Return the [X, Y] coordinate for the center point of the cell that contains the specified text.  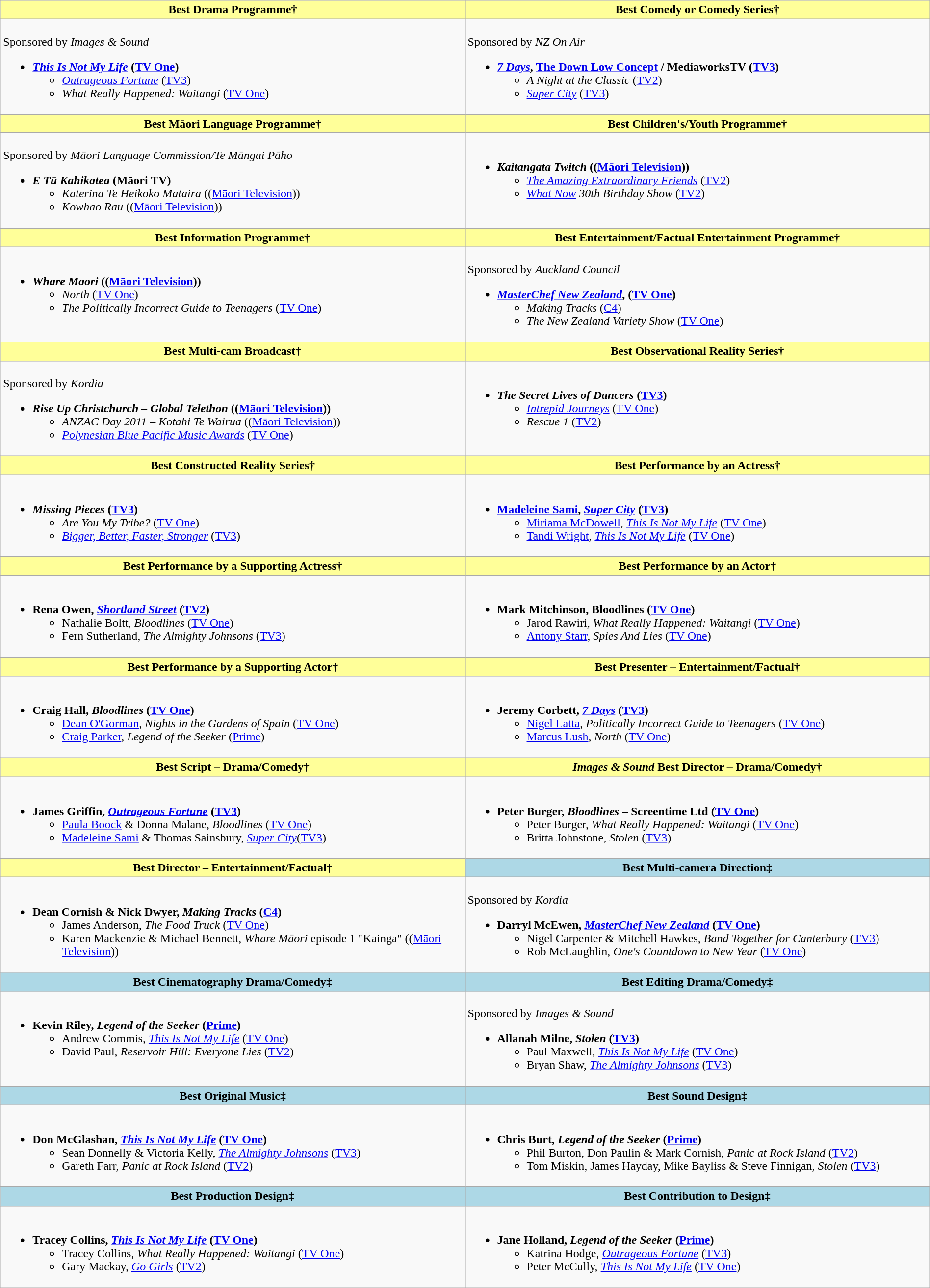
Whare Maori ((Māori Television))North (TV One)The Politically Incorrect Guide to Teenagers (TV One) [232, 294]
Best Performance by a Supporting Actress† [232, 566]
Best Information Programme† [232, 237]
Images & Sound Best Director – Drama/Comedy† [697, 767]
Best Presenter – Entertainment/Factual† [697, 667]
The Secret Lives of Dancers (TV3)Intrepid Journeys (TV One)Rescue 1 (TV2) [697, 408]
Best Entertainment/Factual Entertainment Programme† [697, 237]
Missing Pieces (TV3)Are You My Tribe? (TV One)Bigger, Better, Faster, Stronger (TV3) [232, 515]
James Griffin, Outrageous Fortune (TV3)Paula Boock & Donna Malane, Bloodlines (TV One)Madeleine Sami & Thomas Sainsbury, Super City(TV3) [232, 817]
Best Performance by an Actor† [697, 566]
Best Performance by a Supporting Actor† [232, 667]
Don McGlashan, This Is Not My Life (TV One)Sean Donnelly & Victoria Kelly, The Almighty Johnsons (TV3)Gareth Farr, Panic at Rock Island (TV2) [232, 1146]
Kevin Riley, Legend of the Seeker (Prime)Andrew Commis, This Is Not My Life (TV One)David Paul, Reservoir Hill: Everyone Lies (TV2) [232, 1039]
Craig Hall, Bloodlines (TV One)Dean O'Gorman, Nights in the Gardens of Spain (TV One)Craig Parker, Legend of the Seeker (Prime) [232, 717]
Best Observational Reality Series† [697, 351]
Sponsored by Auckland Council MasterChef New Zealand, (TV One)Making Tracks (C4)The New Zealand Variety Show (TV One) [697, 294]
Tracey Collins, This Is Not My Life (TV One)Tracey Collins, What Really Happened: Waitangi (TV One)Gary Mackay, Go Girls (TV2) [232, 1246]
Best Contribution to Design‡ [697, 1196]
Sponsored by Images & Sound This Is Not My Life (TV One)Outrageous Fortune (TV3)What Really Happened: Waitangi (TV One) [232, 67]
Best Drama Programme† [232, 10]
Best Multi-cam Broadcast† [232, 351]
Best Constructed Reality Series† [232, 465]
Best Original Music‡ [232, 1096]
Best Multi-camera Direction‡ [697, 868]
Best Editing Drama/Comedy‡ [697, 982]
Best Sound Design‡ [697, 1096]
Peter Burger, Bloodlines – Screentime Ltd (TV One)Peter Burger, What Really Happened: Waitangi (TV One)Britta Johnstone, Stolen (TV3) [697, 817]
Sponsored by NZ On Air 7 Days, The Down Low Concept / MediaworksTV (TV3)A Night at the Classic (TV2)Super City (TV3) [697, 67]
Best Script – Drama/Comedy† [232, 767]
Sponsored by Images & SoundAllanah Milne, Stolen (TV3)Paul Maxwell, This Is Not My Life (TV One)Bryan Shaw, The Almighty Johnsons (TV3) [697, 1039]
Best Children's/Youth Programme† [697, 124]
Best Performance by an Actress† [697, 465]
Best Māori Language Programme† [232, 124]
Best Comedy or Comedy Series† [697, 10]
Best Director – Entertainment/Factual† [232, 868]
Madeleine Sami, Super City (TV3)Miriama McDowell, This Is Not My Life (TV One)Tandi Wright, This Is Not My Life (TV One) [697, 515]
Best Cinematography Drama/Comedy‡ [232, 982]
Best Production Design‡ [232, 1196]
Rena Owen, Shortland Street (TV2)Nathalie Boltt, Bloodlines (TV One)Fern Sutherland, The Almighty Johnsons (TV3) [232, 616]
Jeremy Corbett, 7 Days (TV3)Nigel Latta, Politically Incorrect Guide to Teenagers (TV One)Marcus Lush, North (TV One) [697, 717]
Mark Mitchinson, Bloodlines (TV One)Jarod Rawiri, What Really Happened: Waitangi (TV One)Antony Starr, Spies And Lies (TV One) [697, 616]
Jane Holland, Legend of the Seeker (Prime)Katrina Hodge, Outrageous Fortune (TV3)Peter McCully, This Is Not My Life (TV One) [697, 1246]
Kaitangata Twitch ((Māori Television))The Amazing Extraordinary Friends (TV2)What Now 30th Birthday Show (TV2) [697, 181]
